Provide the (X, Y) coordinate of the cell's center where the given text is located.  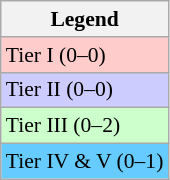
Tier IV & V (0–1) (85, 162)
Tier III (0–2) (85, 126)
Tier I (0–0) (85, 55)
Tier II (0–0) (85, 90)
Legend (85, 19)
